Locate the cell with the specified text and output its [X, Y] center coordinate. 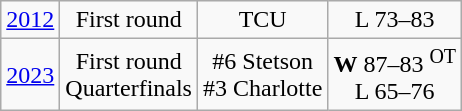
L 73–83 [395, 20]
First round [129, 20]
TCU [262, 20]
2012 [30, 20]
#6 Stetson#3 Charlotte [262, 75]
2023 [30, 75]
First roundQuarterfinals [129, 75]
W 87–83 OTL 65–76 [395, 75]
